Provide the (x, y) coordinate of the cell's center where the given text is located.  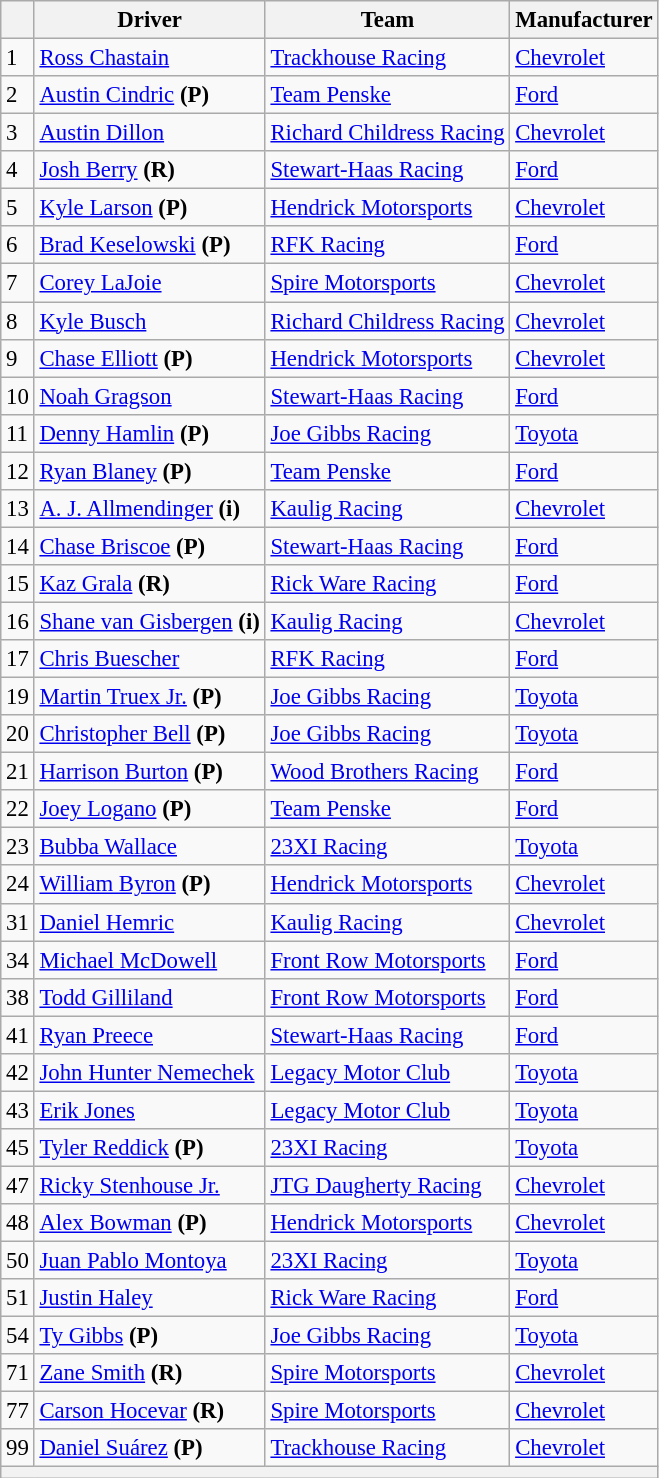
Chase Briscoe (P) (150, 546)
34 (18, 960)
Ross Chastain (150, 58)
9 (18, 358)
5 (18, 208)
99 (18, 1449)
Austin Cindric (P) (150, 95)
Erik Jones (150, 1110)
6 (18, 245)
JTG Daugherty Racing (388, 1185)
23 (18, 847)
17 (18, 659)
Bubba Wallace (150, 847)
71 (18, 1373)
A. J. Allmendinger (i) (150, 509)
2 (18, 95)
Kaz Grala (R) (150, 584)
47 (18, 1185)
Michael McDowell (150, 960)
Tyler Reddick (P) (150, 1148)
16 (18, 621)
Harrison Burton (P) (150, 772)
45 (18, 1148)
Juan Pablo Montoya (150, 1261)
Ryan Preece (150, 1035)
Denny Hamlin (P) (150, 433)
41 (18, 1035)
43 (18, 1110)
Martin Truex Jr. (P) (150, 697)
Ricky Stenhouse Jr. (150, 1185)
Wood Brothers Racing (388, 772)
3 (18, 133)
Christopher Bell (P) (150, 734)
Brad Keselowski (P) (150, 245)
Noah Gragson (150, 396)
8 (18, 321)
Driver (150, 20)
51 (18, 1298)
Zane Smith (R) (150, 1373)
7 (18, 283)
Ryan Blaney (P) (150, 471)
13 (18, 509)
77 (18, 1411)
Todd Gilliland (150, 997)
John Hunter Nemechek (150, 1073)
Manufacturer (584, 20)
Chase Elliott (P) (150, 358)
William Byron (P) (150, 885)
22 (18, 809)
1 (18, 58)
48 (18, 1223)
Kyle Larson (P) (150, 208)
10 (18, 396)
4 (18, 170)
31 (18, 922)
38 (18, 997)
Alex Bowman (P) (150, 1223)
11 (18, 433)
Joey Logano (P) (150, 809)
Chris Buescher (150, 659)
Ty Gibbs (P) (150, 1336)
15 (18, 584)
Kyle Busch (150, 321)
24 (18, 885)
21 (18, 772)
42 (18, 1073)
54 (18, 1336)
Austin Dillon (150, 133)
50 (18, 1261)
Corey LaJoie (150, 283)
14 (18, 546)
Josh Berry (R) (150, 170)
20 (18, 734)
Shane van Gisbergen (i) (150, 621)
Carson Hocevar (R) (150, 1411)
Justin Haley (150, 1298)
19 (18, 697)
Team (388, 20)
Daniel Hemric (150, 922)
Daniel Suárez (P) (150, 1449)
12 (18, 471)
